Provide the (x, y) coordinate of the cell's center where the given text is located.  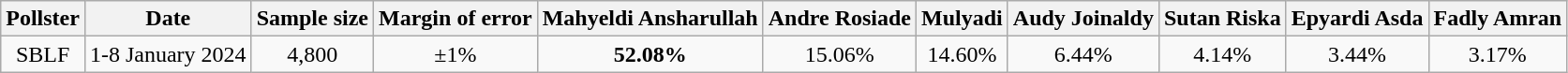
Mahyeldi Ansharullah (650, 19)
14.60% (963, 54)
3.44% (1357, 54)
52.08% (650, 54)
6.44% (1083, 54)
Sutan Riska (1222, 19)
4,800 (312, 54)
Mulyadi (963, 19)
4.14% (1222, 54)
Sample size (312, 19)
±1% (455, 54)
Margin of error (455, 19)
15.06% (840, 54)
Audy Joinaldy (1083, 19)
Epyardi Asda (1357, 19)
3.17% (1498, 54)
Andre Rosiade (840, 19)
1-8 January 2024 (168, 54)
Date (168, 19)
Fadly Amran (1498, 19)
Pollster (43, 19)
SBLF (43, 54)
